Capture the cell that displays the provided text and extract its [x, y] central coordinate. 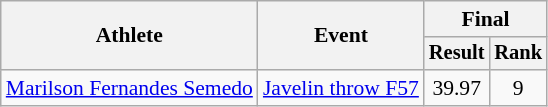
Final [486, 19]
39.97 [457, 88]
Javelin throw F57 [341, 88]
Marilson Fernandes Semedo [130, 88]
9 [518, 88]
Event [341, 36]
Athlete [130, 36]
Result [457, 54]
Rank [518, 54]
